Scan for the cell matching the given text and deliver its (x, y) coordinate at center. 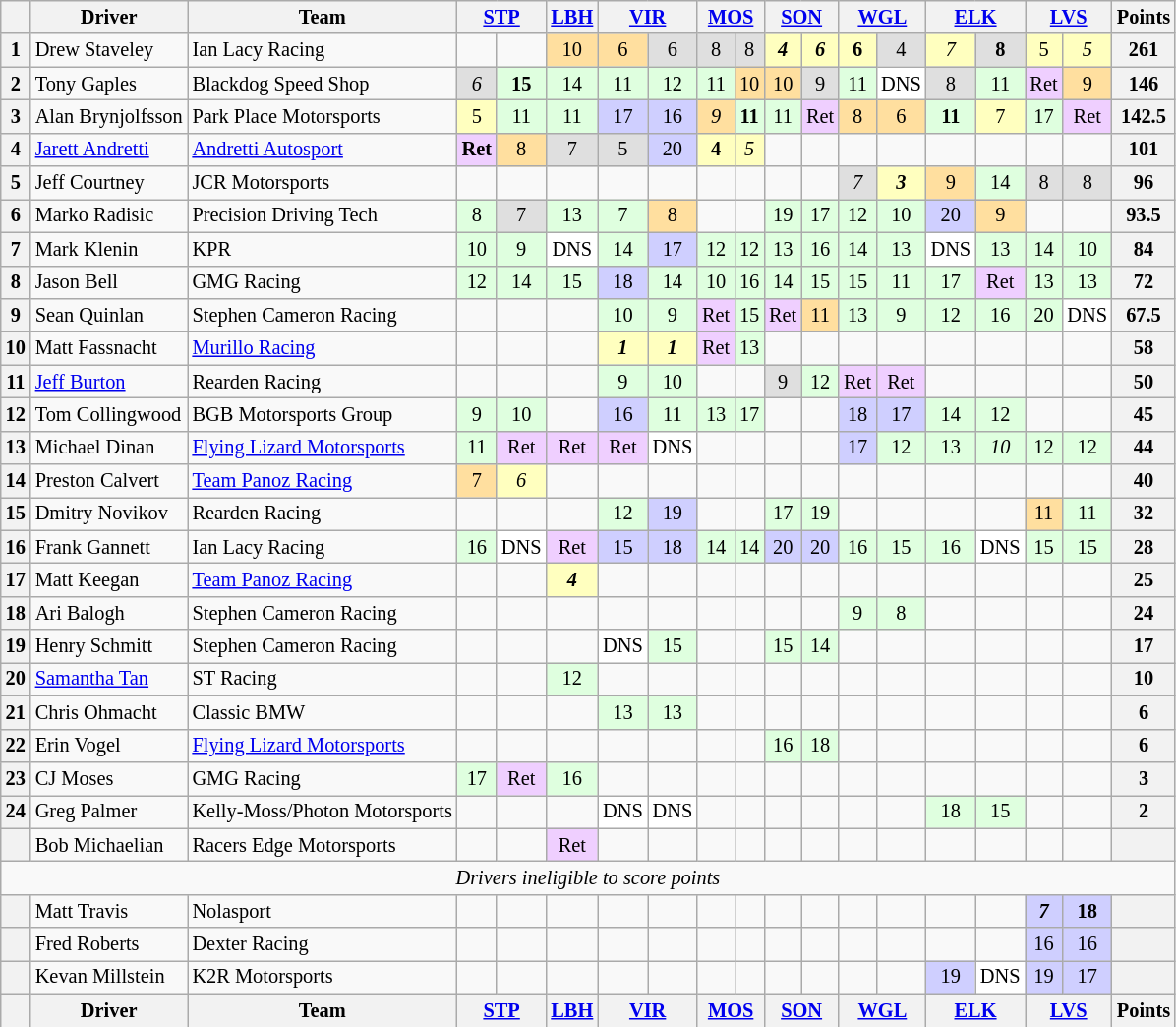
32 (1144, 513)
Bob Michaelian (109, 845)
Precision Driving Tech (323, 215)
Frank Gannett (109, 547)
Fred Roberts (109, 944)
Jason Bell (109, 282)
Racers Edge Motorsports (323, 845)
Dexter Racing (323, 944)
101 (1144, 150)
Greg Palmer (109, 812)
Andretti Autosport (323, 150)
Matt Keegan (109, 579)
25 (1144, 579)
Park Place Motorsports (323, 116)
Drivers ineligible to score points (588, 877)
Kevan Millstein (109, 977)
Murillo Racing (323, 348)
Henry Schmitt (109, 646)
Jeff Courtney (109, 183)
28 (1144, 547)
KPR (323, 249)
Alan Brynjolfsson (109, 116)
Erin Vogel (109, 746)
Mark Klenin (109, 249)
44 (1144, 448)
45 (1144, 414)
50 (1144, 382)
146 (1144, 84)
Kelly-Moss/Photon Motorsports (323, 812)
Blackdog Speed Shop (323, 84)
22 (16, 746)
261 (1144, 50)
40 (1144, 481)
23 (16, 778)
ST Racing (323, 679)
JCR Motorsports (323, 183)
Samantha Tan (109, 679)
BGB Motorsports Group (323, 414)
Matt Fassnacht (109, 348)
142.5 (1144, 116)
Dmitry Novikov (109, 513)
96 (1144, 183)
Matt Travis (109, 911)
Drew Staveley (109, 50)
Michael Dinan (109, 448)
72 (1144, 282)
K2R Motorsports (323, 977)
Ari Balogh (109, 613)
CJ Moses (109, 778)
Sean Quinlan (109, 315)
21 (16, 712)
67.5 (1144, 315)
Preston Calvert (109, 481)
84 (1144, 249)
Jarett Andretti (109, 150)
Classic BMW (323, 712)
Marko Radisic (109, 215)
Nolasport (323, 911)
58 (1144, 348)
Tony Gaples (109, 84)
Tom Collingwood (109, 414)
Chris Ohmacht (109, 712)
Jeff Burton (109, 382)
93.5 (1144, 215)
